Search for the cell housing the specified text and yield its (X, Y) center coordinate. 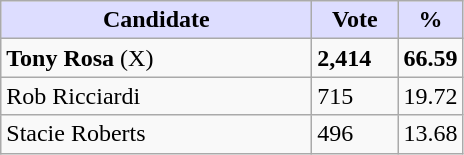
Candidate (156, 20)
13.68 (430, 134)
Tony Rosa (X) (156, 58)
% (430, 20)
66.59 (430, 58)
Stacie Roberts (156, 134)
715 (355, 96)
19.72 (430, 96)
Rob Ricciardi (156, 96)
496 (355, 134)
Vote (355, 20)
2,414 (355, 58)
